Find where the given text appears and provide that cell's center as (x, y) coordinate. 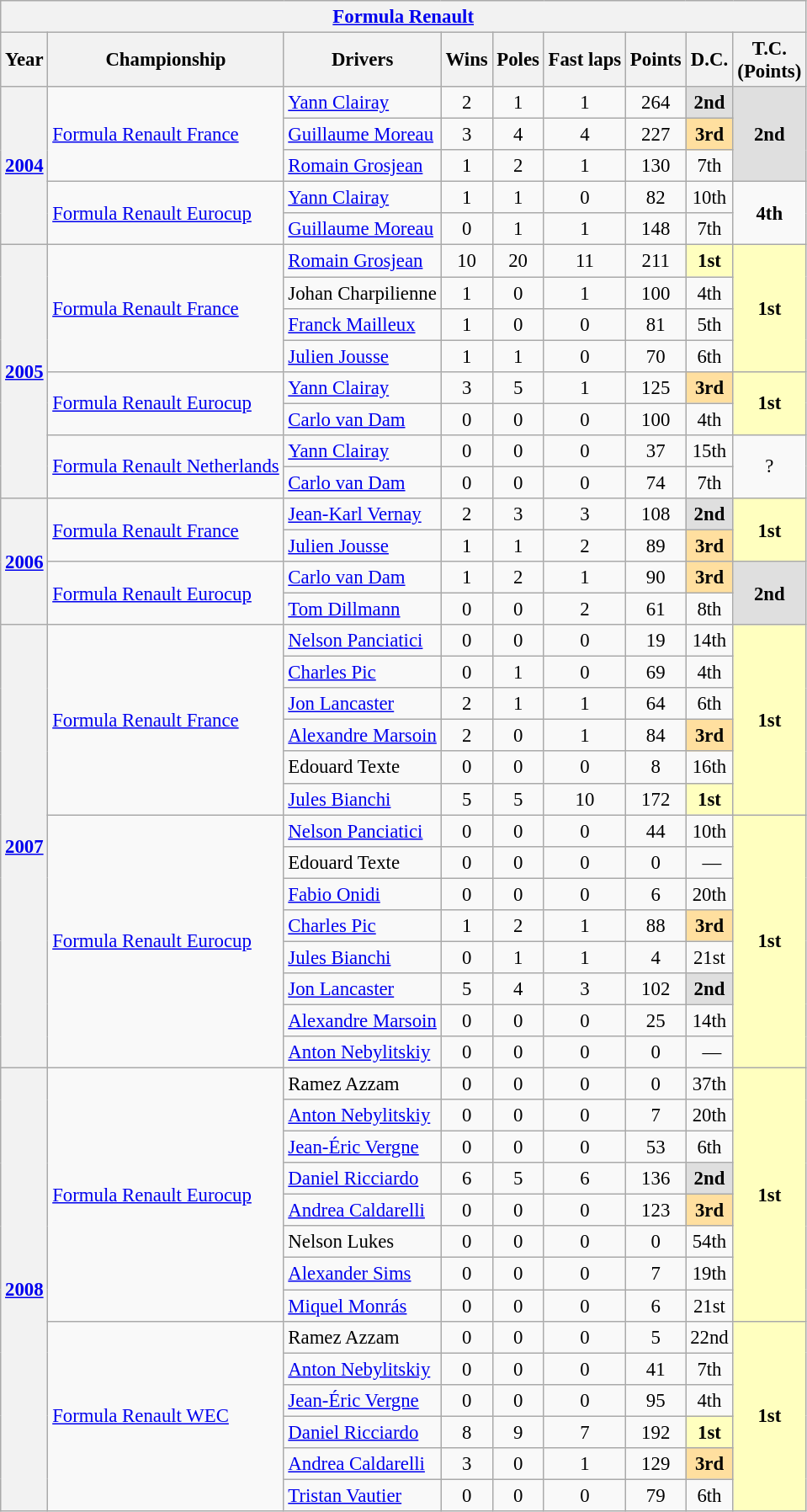
2004 (24, 166)
37 (656, 451)
82 (656, 198)
25 (656, 1020)
11 (584, 261)
15th (709, 451)
69 (656, 673)
Fast laps (584, 61)
5th (709, 324)
53 (656, 1147)
89 (656, 546)
22nd (709, 1337)
Formula Renault WEC (166, 1416)
19 (656, 641)
130 (656, 166)
Drivers (362, 61)
70 (656, 356)
64 (656, 704)
2007 (24, 846)
16th (709, 768)
Miquel Monrás (362, 1306)
Wins (466, 61)
54th (709, 1242)
T.C.(Points) (769, 61)
8th (709, 610)
264 (656, 103)
125 (656, 387)
9 (518, 1432)
Johan Charpilienne (362, 293)
74 (656, 482)
20 (518, 261)
2008 (24, 1290)
2006 (24, 562)
Nelson Lukes (362, 1242)
41 (656, 1369)
211 (656, 261)
Alexander Sims (362, 1274)
95 (656, 1400)
19th (709, 1274)
123 (656, 1211)
108 (656, 514)
79 (656, 1495)
44 (656, 831)
129 (656, 1464)
Formula Renault Netherlands (166, 466)
Poles (518, 61)
Fabio Onidi (362, 894)
Franck Mailleux (362, 324)
172 (656, 799)
Points (656, 61)
2005 (24, 372)
227 (656, 135)
102 (656, 989)
Tristan Vautier (362, 1495)
148 (656, 230)
Year (24, 61)
84 (656, 736)
90 (656, 578)
Formula Renault (404, 17)
192 (656, 1432)
136 (656, 1179)
Championship (166, 61)
37th (709, 1084)
? (769, 466)
88 (656, 926)
Tom Dillmann (362, 610)
D.C. (709, 61)
81 (656, 324)
Jean-Karl Vernay (362, 514)
61 (656, 610)
